Find where the given text appears and provide that cell's center as [X, Y] coordinate. 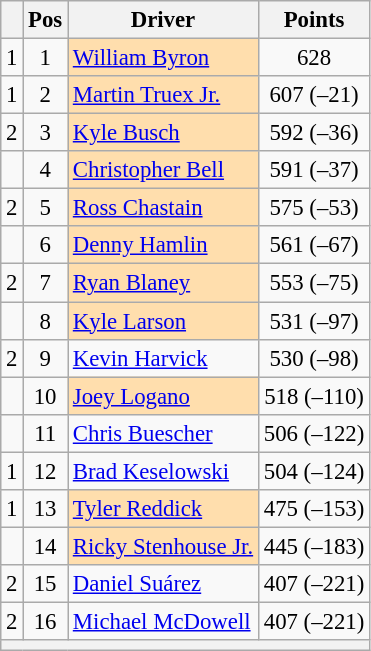
Michael McDowell [164, 621]
592 (–36) [314, 133]
4 [46, 170]
607 (–21) [314, 95]
6 [46, 245]
Martin Truex Jr. [164, 95]
Tyler Reddick [164, 509]
8 [46, 321]
628 [314, 58]
Ross Chastain [164, 208]
531 (–97) [314, 321]
12 [46, 471]
15 [46, 584]
Brad Keselowski [164, 471]
9 [46, 358]
Ricky Stenhouse Jr. [164, 546]
504 (–124) [314, 471]
Points [314, 20]
591 (–37) [314, 170]
575 (–53) [314, 208]
475 (–153) [314, 509]
Pos [46, 20]
5 [46, 208]
561 (–67) [314, 245]
13 [46, 509]
Kevin Harvick [164, 358]
3 [46, 133]
445 (–183) [314, 546]
Ryan Blaney [164, 283]
Chris Buescher [164, 433]
Kyle Busch [164, 133]
Daniel Suárez [164, 584]
10 [46, 396]
7 [46, 283]
Joey Logano [164, 396]
506 (–122) [314, 433]
553 (–75) [314, 283]
Kyle Larson [164, 321]
16 [46, 621]
518 (–110) [314, 396]
William Byron [164, 58]
530 (–98) [314, 358]
11 [46, 433]
Driver [164, 20]
Christopher Bell [164, 170]
14 [46, 546]
Denny Hamlin [164, 245]
